Extract the (x, y) coordinate from the center of the cell holding the provided text.  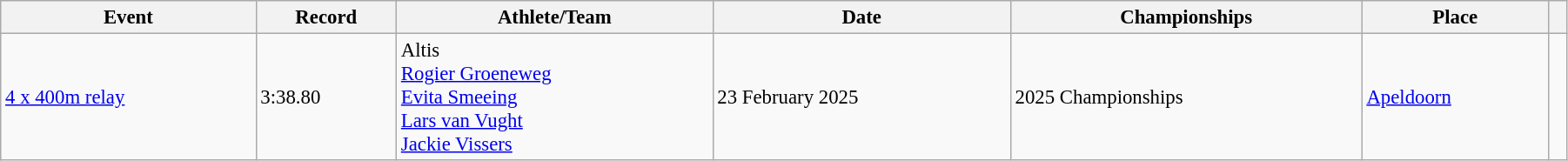
Date (861, 17)
Athlete/Team (555, 17)
4 x 400m relay (129, 97)
Apeldoorn (1455, 97)
23 February 2025 (861, 97)
2025 Championships (1186, 97)
AltisRogier GroenewegEvita SmeeingLars van VughtJackie Vissers (555, 97)
3:38.80 (326, 97)
Place (1455, 17)
Event (129, 17)
Record (326, 17)
Championships (1186, 17)
